From the cell containing the given text, extract its center point as (X, Y) coordinate. 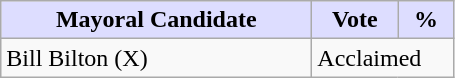
Vote (355, 20)
% (426, 20)
Bill Bilton (X) (156, 58)
Acclaimed (383, 58)
Mayoral Candidate (156, 20)
